Find where the given text appears and provide that cell's center as (X, Y) coordinate. 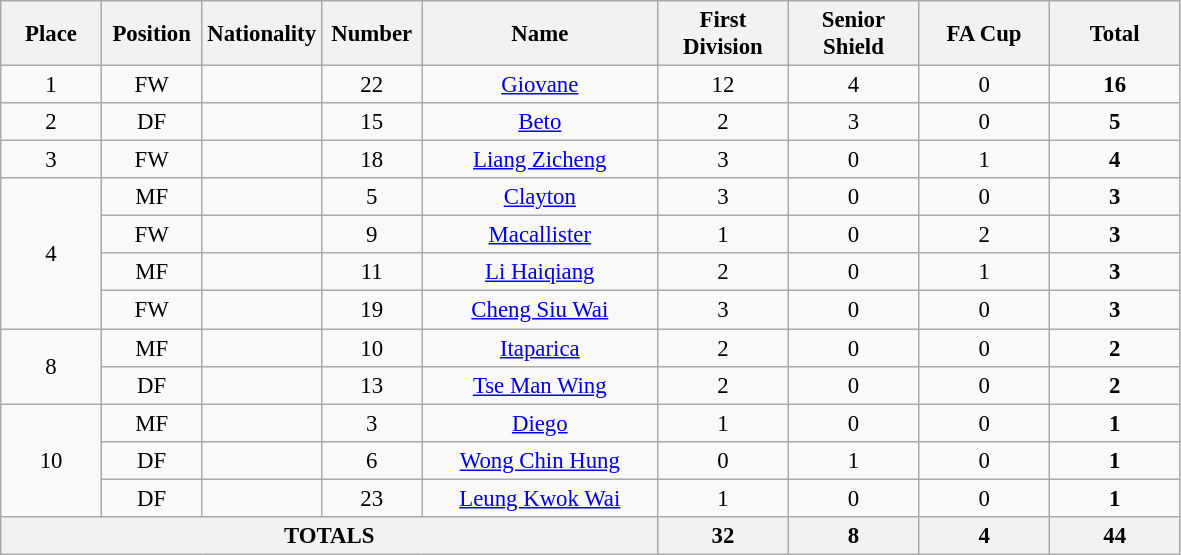
Leung Kwok Wai (540, 498)
Itaparica (540, 348)
Li Haiqiang (540, 273)
Clayton (540, 197)
Number (372, 34)
19 (372, 310)
11 (372, 273)
Name (540, 34)
FA Cup (984, 34)
Tse Man Wing (540, 385)
16 (1114, 85)
Beto (540, 122)
Giovane (540, 85)
Senior Shield (854, 34)
Diego (540, 423)
Cheng Siu Wai (540, 310)
9 (372, 235)
Nationality (262, 34)
Liang Zicheng (540, 160)
Wong Chin Hung (540, 460)
6 (372, 460)
Place (52, 34)
TOTALS (330, 536)
Total (1114, 34)
Macallister (540, 235)
32 (724, 536)
15 (372, 122)
44 (1114, 536)
First Division (724, 34)
18 (372, 160)
13 (372, 385)
22 (372, 85)
23 (372, 498)
Position (152, 34)
12 (724, 85)
